Identify which cell holds the provided text, then report its (X, Y) central coordinate. 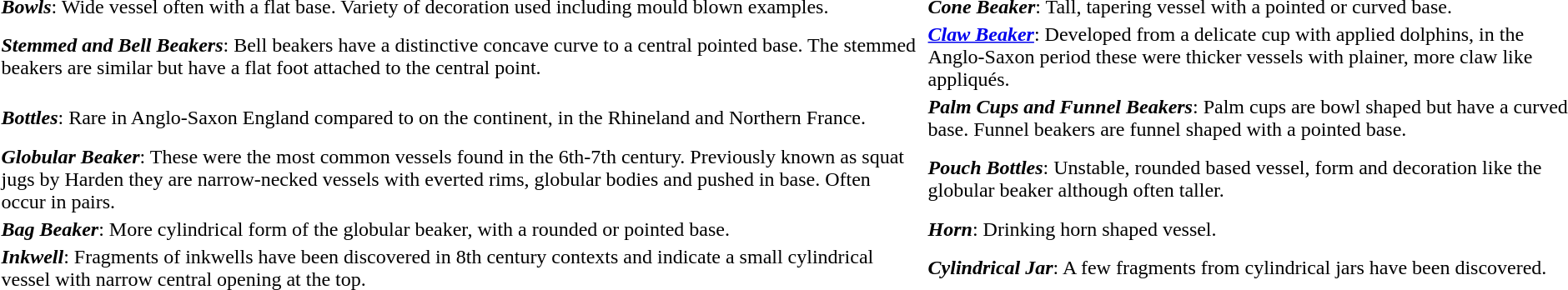
Bag Beaker: More cylindrical form of the globular beaker, with a rounded or pointed base. (460, 229)
Bottles: Rare in Anglo-Saxon England compared to on the continent, in the Rhineland and Northern France. (460, 118)
